Pinpoint the cell where the given text exists, returning its (X, Y) midpoint coordinate. 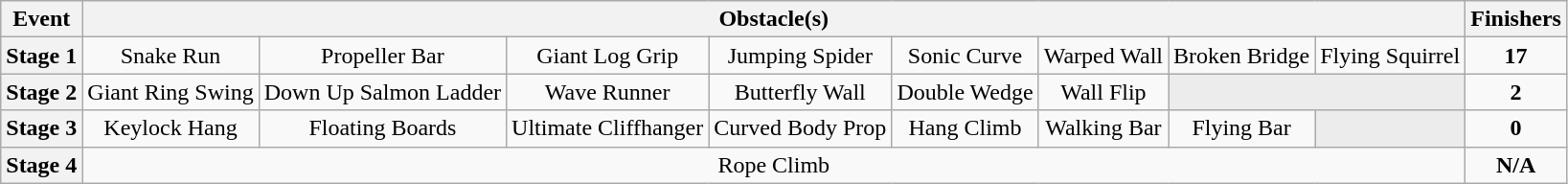
Stage 3 (42, 128)
Wave Runner (607, 92)
Stage 1 (42, 56)
Curved Body Prop (801, 128)
Propeller Bar (382, 56)
17 (1516, 56)
Giant Ring Swing (170, 92)
Stage 2 (42, 92)
Flying Squirrel (1391, 56)
2 (1516, 92)
Butterfly Wall (801, 92)
Floating Boards (382, 128)
Wall Flip (1103, 92)
Rope Climb (774, 165)
Walking Bar (1103, 128)
Flying Bar (1241, 128)
Finishers (1516, 19)
Stage 4 (42, 165)
Ultimate Cliffhanger (607, 128)
Jumping Spider (801, 56)
Snake Run (170, 56)
Double Wedge (966, 92)
Down Up Salmon Ladder (382, 92)
Event (42, 19)
Broken Bridge (1241, 56)
Hang Climb (966, 128)
N/A (1516, 165)
0 (1516, 128)
Obstacle(s) (774, 19)
Giant Log Grip (607, 56)
Sonic Curve (966, 56)
Warped Wall (1103, 56)
Keylock Hang (170, 128)
